For the text-containing cell, return its midpoint in (x, y) coordinate format. 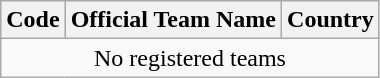
Official Team Name (173, 20)
Country (331, 20)
Code (33, 20)
No registered teams (190, 58)
